Detect which cell encompasses the target text, then output its (x, y) center coordinate. 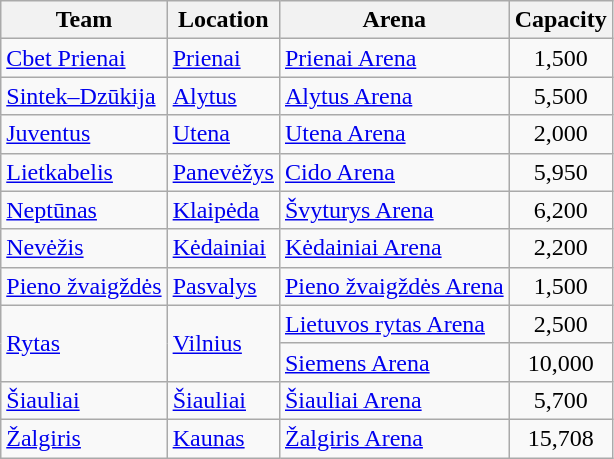
Sintek–Dzūkija (84, 96)
Lietkabelis (84, 172)
Rytas (84, 343)
Pieno žvaigždės (84, 286)
Utena Arena (394, 134)
Location (223, 20)
Juventus (84, 134)
Kėdainiai (223, 248)
Pieno žvaigždės Arena (394, 286)
5,700 (560, 400)
Nevėžis (84, 248)
Žalgiris (84, 438)
Kaunas (223, 438)
Lietuvos rytas Arena (394, 324)
Cbet Prienai (84, 58)
Žalgiris Arena (394, 438)
Utena (223, 134)
Klaipėda (223, 210)
Prienai (223, 58)
15,708 (560, 438)
Šiauliai Arena (394, 400)
Capacity (560, 20)
2,500 (560, 324)
5,950 (560, 172)
Kėdainiai Arena (394, 248)
Prienai Arena (394, 58)
2,000 (560, 134)
Pasvalys (223, 286)
Cido Arena (394, 172)
6,200 (560, 210)
Panevėžys (223, 172)
Siemens Arena (394, 362)
Alytus Arena (394, 96)
Alytus (223, 96)
2,200 (560, 248)
Švyturys Arena (394, 210)
Vilnius (223, 343)
Arena (394, 20)
5,500 (560, 96)
Team (84, 20)
Neptūnas (84, 210)
10,000 (560, 362)
